From the cell containing the given text, extract its center point as [x, y] coordinate. 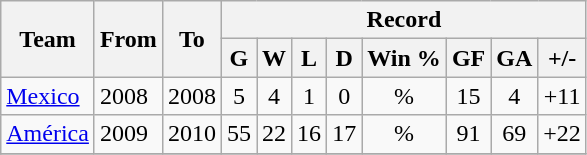
Record [404, 20]
55 [238, 134]
+/- [562, 58]
1 [310, 96]
2010 [192, 134]
Team [48, 39]
From [128, 39]
GF [468, 58]
To [192, 39]
Mexico [48, 96]
15 [468, 96]
W [274, 58]
17 [344, 134]
D [344, 58]
G [238, 58]
16 [310, 134]
L [310, 58]
69 [514, 134]
91 [468, 134]
2009 [128, 134]
5 [238, 96]
GA [514, 58]
+11 [562, 96]
Win % [404, 58]
+22 [562, 134]
22 [274, 134]
América [48, 134]
0 [344, 96]
